Return the (x, y) coordinate for the center point of the cell that contains the specified text.  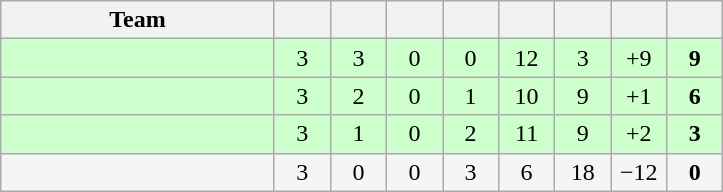
+2 (639, 134)
+1 (639, 96)
+9 (639, 58)
11 (527, 134)
18 (583, 172)
Team (138, 20)
10 (527, 96)
12 (527, 58)
−12 (639, 172)
